Output the (x, y) coordinate of the center of the cell containing the given text.  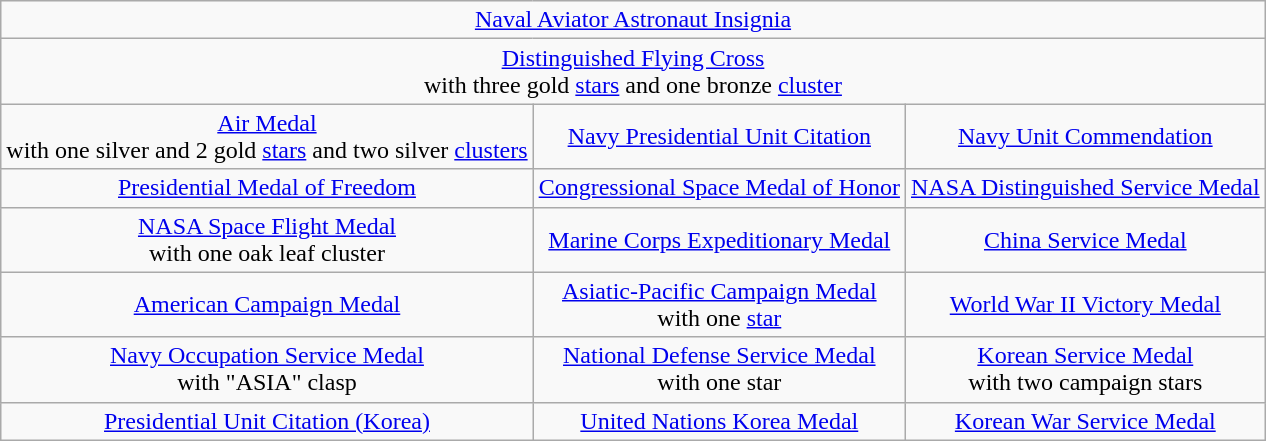
Korean War Service Medal (1085, 421)
Congressional Space Medal of Honor (719, 188)
United Nations Korea Medal (719, 421)
Navy Occupation Service Medalwith "ASIA" clasp (267, 370)
Air Medalwith one silver and 2 gold stars and two silver clusters (267, 136)
Presidential Medal of Freedom (267, 188)
NASA Distinguished Service Medal (1085, 188)
Navy Unit Commendation (1085, 136)
Distinguished Flying Cross with three gold stars and one bronze cluster (633, 72)
Marine Corps Expeditionary Medal (719, 240)
Naval Aviator Astronaut Insignia (633, 20)
Asiatic-Pacific Campaign Medalwith one star (719, 304)
World War II Victory Medal (1085, 304)
Korean Service Medalwith two campaign stars (1085, 370)
Navy Presidential Unit Citation (719, 136)
American Campaign Medal (267, 304)
Presidential Unit Citation (Korea) (267, 421)
NASA Space Flight Medalwith one oak leaf cluster (267, 240)
National Defense Service Medalwith one star (719, 370)
China Service Medal (1085, 240)
